Scan for the cell matching the given text and deliver its (x, y) coordinate at center. 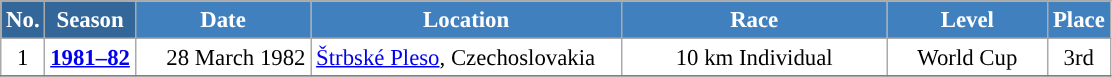
1981–82 (90, 58)
Location (466, 20)
1 (23, 58)
Place (1079, 20)
Date (223, 20)
10 km Individual (754, 58)
28 March 1982 (223, 58)
Level (968, 20)
Race (754, 20)
World Cup (968, 58)
Season (90, 20)
3rd (1079, 58)
No. (23, 20)
Štrbské Pleso, Czechoslovakia (466, 58)
